Capture the cell that displays the provided text and extract its (x, y) central coordinate. 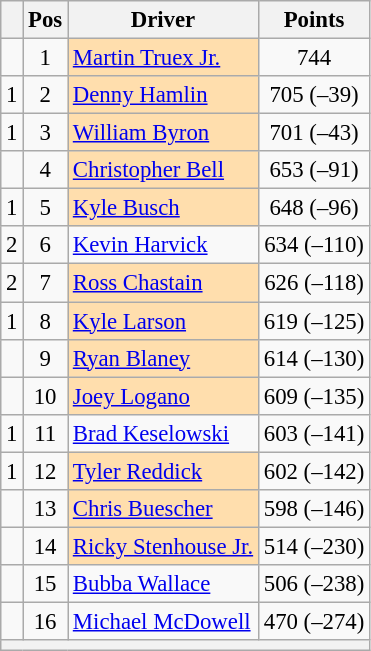
16 (46, 621)
Chris Buescher (164, 509)
3 (46, 133)
Christopher Bell (164, 170)
602 (–142) (314, 471)
13 (46, 509)
Martin Truex Jr. (164, 58)
Brad Keselowski (164, 433)
Tyler Reddick (164, 471)
Ryan Blaney (164, 358)
Bubba Wallace (164, 584)
11 (46, 433)
5 (46, 208)
Ross Chastain (164, 283)
701 (–43) (314, 133)
634 (–110) (314, 245)
609 (–135) (314, 396)
Kevin Harvick (164, 245)
603 (–141) (314, 433)
4 (46, 170)
14 (46, 546)
626 (–118) (314, 283)
15 (46, 584)
Points (314, 20)
614 (–130) (314, 358)
598 (–146) (314, 509)
514 (–230) (314, 546)
Kyle Larson (164, 321)
10 (46, 396)
470 (–274) (314, 621)
Michael McDowell (164, 621)
705 (–39) (314, 95)
12 (46, 471)
Joey Logano (164, 396)
Kyle Busch (164, 208)
Denny Hamlin (164, 95)
6 (46, 245)
744 (314, 58)
648 (–96) (314, 208)
Ricky Stenhouse Jr. (164, 546)
619 (–125) (314, 321)
William Byron (164, 133)
506 (–238) (314, 584)
Driver (164, 20)
Pos (46, 20)
8 (46, 321)
9 (46, 358)
7 (46, 283)
653 (–91) (314, 170)
